For the text-containing cell, return its midpoint in (x, y) coordinate format. 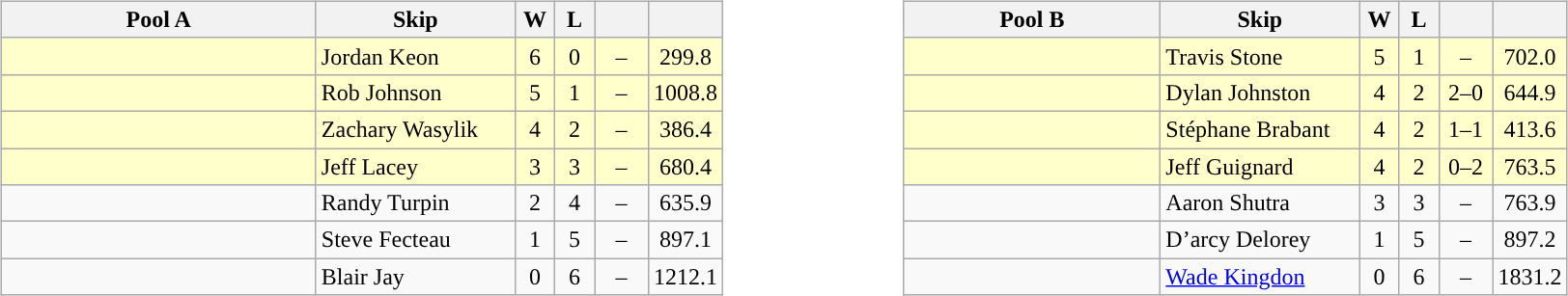
1008.8 (686, 93)
Rob Johnson (415, 93)
702.0 (1529, 56)
897.2 (1529, 240)
Jordan Keon (415, 56)
1831.2 (1529, 277)
413.6 (1529, 129)
635.9 (686, 203)
763.9 (1529, 203)
0–2 (1466, 167)
299.8 (686, 56)
644.9 (1529, 93)
897.1 (686, 240)
Stéphane Brabant (1260, 129)
Zachary Wasylik (415, 129)
Pool B (1032, 19)
Jeff Guignard (1260, 167)
Dylan Johnston (1260, 93)
1–1 (1466, 129)
386.4 (686, 129)
763.5 (1529, 167)
Travis Stone (1260, 56)
Steve Fecteau (415, 240)
1212.1 (686, 277)
Randy Turpin (415, 203)
2–0 (1466, 93)
Aaron Shutra (1260, 203)
Jeff Lacey (415, 167)
Blair Jay (415, 277)
Pool A (158, 19)
D’arcy Delorey (1260, 240)
Wade Kingdon (1260, 277)
680.4 (686, 167)
